From the cell containing the given text, extract its center point as (X, Y) coordinate. 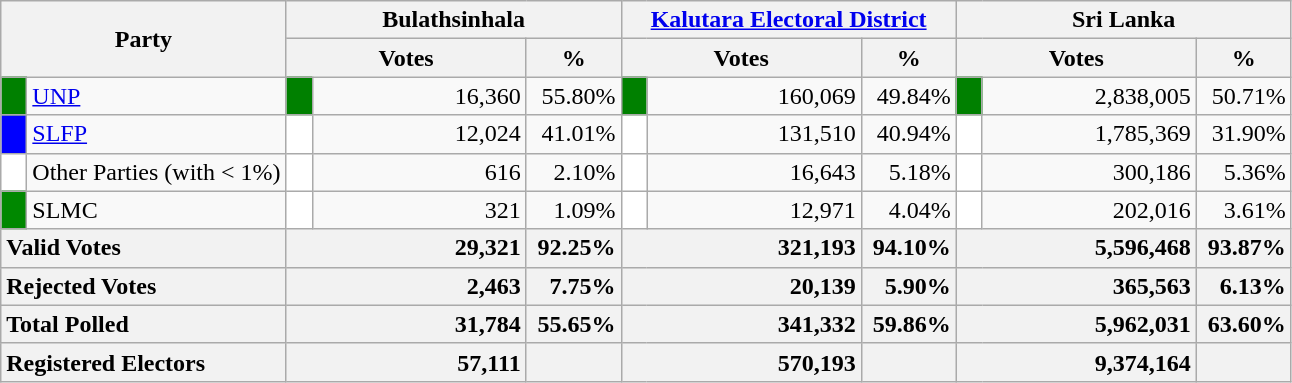
49.84% (908, 96)
12,024 (419, 134)
2,463 (406, 286)
5.18% (908, 172)
5.36% (1244, 172)
59.86% (908, 324)
131,510 (754, 134)
31,784 (406, 324)
Rejected Votes (144, 286)
Sri Lanka (1124, 20)
12,971 (754, 210)
6.13% (1244, 286)
63.60% (1244, 324)
Valid Votes (144, 248)
2.10% (574, 172)
16,643 (754, 172)
40.94% (908, 134)
5,596,468 (1076, 248)
2,838,005 (1089, 96)
5,962,031 (1076, 324)
321 (419, 210)
55.80% (574, 96)
160,069 (754, 96)
41.01% (574, 134)
Bulathsinhala (454, 20)
Kalutara Electoral District (788, 20)
9,374,164 (1076, 362)
5.90% (908, 286)
UNP (156, 96)
202,016 (1089, 210)
50.71% (1244, 96)
20,139 (741, 286)
Party (144, 39)
55.65% (574, 324)
7.75% (574, 286)
365,563 (1076, 286)
57,111 (406, 362)
Registered Electors (144, 362)
31.90% (1244, 134)
29,321 (406, 248)
1,785,369 (1089, 134)
1.09% (574, 210)
341,332 (741, 324)
3.61% (1244, 210)
300,186 (1089, 172)
SLMC (156, 210)
94.10% (908, 248)
SLFP (156, 134)
Other Parties (with < 1%) (156, 172)
321,193 (741, 248)
92.25% (574, 248)
616 (419, 172)
16,360 (419, 96)
570,193 (741, 362)
4.04% (908, 210)
93.87% (1244, 248)
Total Polled (144, 324)
